Find where the given text appears and provide that cell's center as [x, y] coordinate. 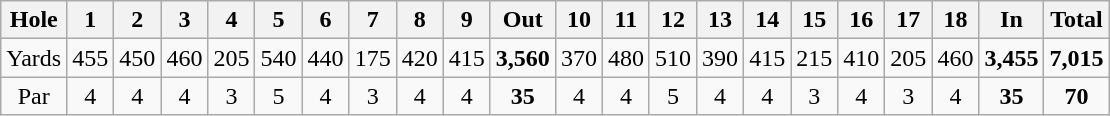
2 [138, 20]
440 [326, 58]
8 [420, 20]
7 [372, 20]
17 [908, 20]
Hole [34, 20]
3,560 [522, 58]
11 [626, 20]
455 [90, 58]
450 [138, 58]
3,455 [1012, 58]
175 [372, 58]
18 [956, 20]
13 [720, 20]
10 [578, 20]
540 [278, 58]
420 [420, 58]
14 [768, 20]
Out [522, 20]
215 [814, 58]
70 [1076, 96]
370 [578, 58]
12 [672, 20]
7,015 [1076, 58]
1 [90, 20]
15 [814, 20]
9 [466, 20]
Yards [34, 58]
390 [720, 58]
6 [326, 20]
Total [1076, 20]
480 [626, 58]
510 [672, 58]
Par [34, 96]
In [1012, 20]
16 [862, 20]
410 [862, 58]
